Find where the given text appears and provide that cell's center as [x, y] coordinate. 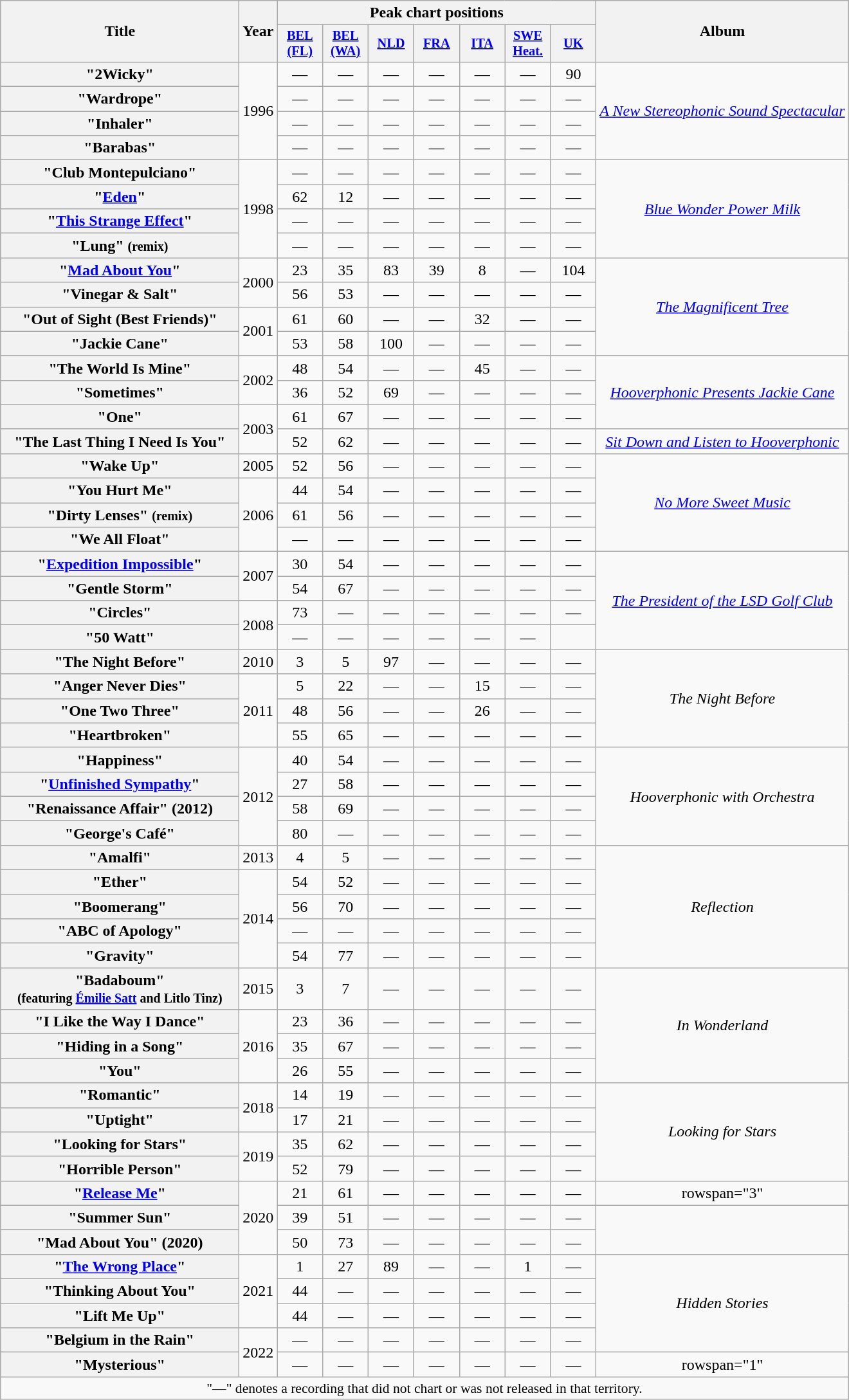
"50 Watt" [120, 637]
Peak chart positions [437, 13]
"Looking for Stars" [120, 1144]
"Mad About You" [120, 270]
"Mysterious" [120, 1365]
2002 [259, 380]
"—" denotes a recording that did not chart or was not released in that territory. [424, 1388]
"Ether" [120, 882]
"We All Float" [120, 540]
Looking for Stars [722, 1132]
Hooverphonic with Orchestra [722, 796]
"Renaissance Affair" (2012) [120, 808]
Hooverphonic Presents Jackie Cane [722, 392]
"Horrible Person" [120, 1168]
2019 [259, 1156]
22 [346, 686]
"Happiness" [120, 759]
"Gravity" [120, 956]
"Lift Me Up" [120, 1316]
"Heartbroken" [120, 735]
"Release Me" [120, 1193]
2020 [259, 1217]
BEL(FL) [300, 44]
"Wardrope" [120, 99]
19 [346, 1095]
"Mad About You" (2020) [120, 1242]
SWEHeat. [527, 44]
70 [346, 907]
"One" [120, 417]
The Magnificent Tree [722, 307]
"George's Café" [120, 833]
50 [300, 1242]
"Inhaler" [120, 123]
"Dirty Lenses" (remix) [120, 515]
Album [722, 32]
2000 [259, 282]
"Badaboum"(featuring Émilie Satt and Litlo Tinz) [120, 989]
"One Two Three" [120, 711]
"Expedition Impossible" [120, 564]
32 [482, 319]
No More Sweet Music [722, 502]
2006 [259, 515]
"Club Montepulciano" [120, 172]
rowspan="1" [722, 1365]
Title [120, 32]
A New Stereophonic Sound Spectacular [722, 111]
40 [300, 759]
2005 [259, 466]
2022 [259, 1352]
"Anger Never Dies" [120, 686]
"Sometimes" [120, 392]
2010 [259, 662]
30 [300, 564]
2012 [259, 796]
"I Like the Way I Dance" [120, 1022]
The President of the LSD Golf Club [722, 601]
104 [574, 270]
NLD [391, 44]
80 [300, 833]
100 [391, 343]
2021 [259, 1291]
"Unfinished Sympathy" [120, 784]
2007 [259, 576]
FRA [436, 44]
14 [300, 1095]
79 [346, 1168]
7 [346, 989]
"Gentle Storm" [120, 588]
"The Wrong Place" [120, 1266]
"Lung" (remix) [120, 246]
"ABC of Apology" [120, 931]
12 [346, 197]
90 [574, 74]
"Circles" [120, 613]
17 [300, 1120]
77 [346, 956]
51 [346, 1217]
97 [391, 662]
2013 [259, 857]
"Barabas" [120, 148]
"Jackie Cane" [120, 343]
"The Last Thing I Need Is You" [120, 441]
"The Night Before" [120, 662]
Blue Wonder Power Milk [722, 209]
"Summer Sun" [120, 1217]
"This Strange Effect" [120, 221]
"Belgium in the Rain" [120, 1340]
"Vinegar & Salt" [120, 295]
4 [300, 857]
rowspan="3" [722, 1193]
65 [346, 735]
60 [346, 319]
"2Wicky" [120, 74]
"Wake Up" [120, 466]
Hidden Stories [722, 1303]
1996 [259, 111]
Reflection [722, 906]
Sit Down and Listen to Hooverphonic [722, 441]
BEL(WA) [346, 44]
"The World Is Mine" [120, 368]
83 [391, 270]
The Night Before [722, 698]
"Hiding in a Song" [120, 1046]
2015 [259, 989]
8 [482, 270]
"Romantic" [120, 1095]
2016 [259, 1046]
1998 [259, 209]
15 [482, 686]
"Out of Sight (Best Friends)" [120, 319]
"Eden" [120, 197]
"Amalfi" [120, 857]
45 [482, 368]
ITA [482, 44]
89 [391, 1266]
In Wonderland [722, 1025]
2011 [259, 711]
"Uptight" [120, 1120]
2018 [259, 1107]
"Thinking About You" [120, 1291]
2008 [259, 625]
UK [574, 44]
2014 [259, 919]
Year [259, 32]
"You" [120, 1071]
"Boomerang" [120, 907]
"You Hurt Me" [120, 491]
2001 [259, 331]
2003 [259, 429]
